Scan for the cell matching the given text and deliver its (X, Y) coordinate at center. 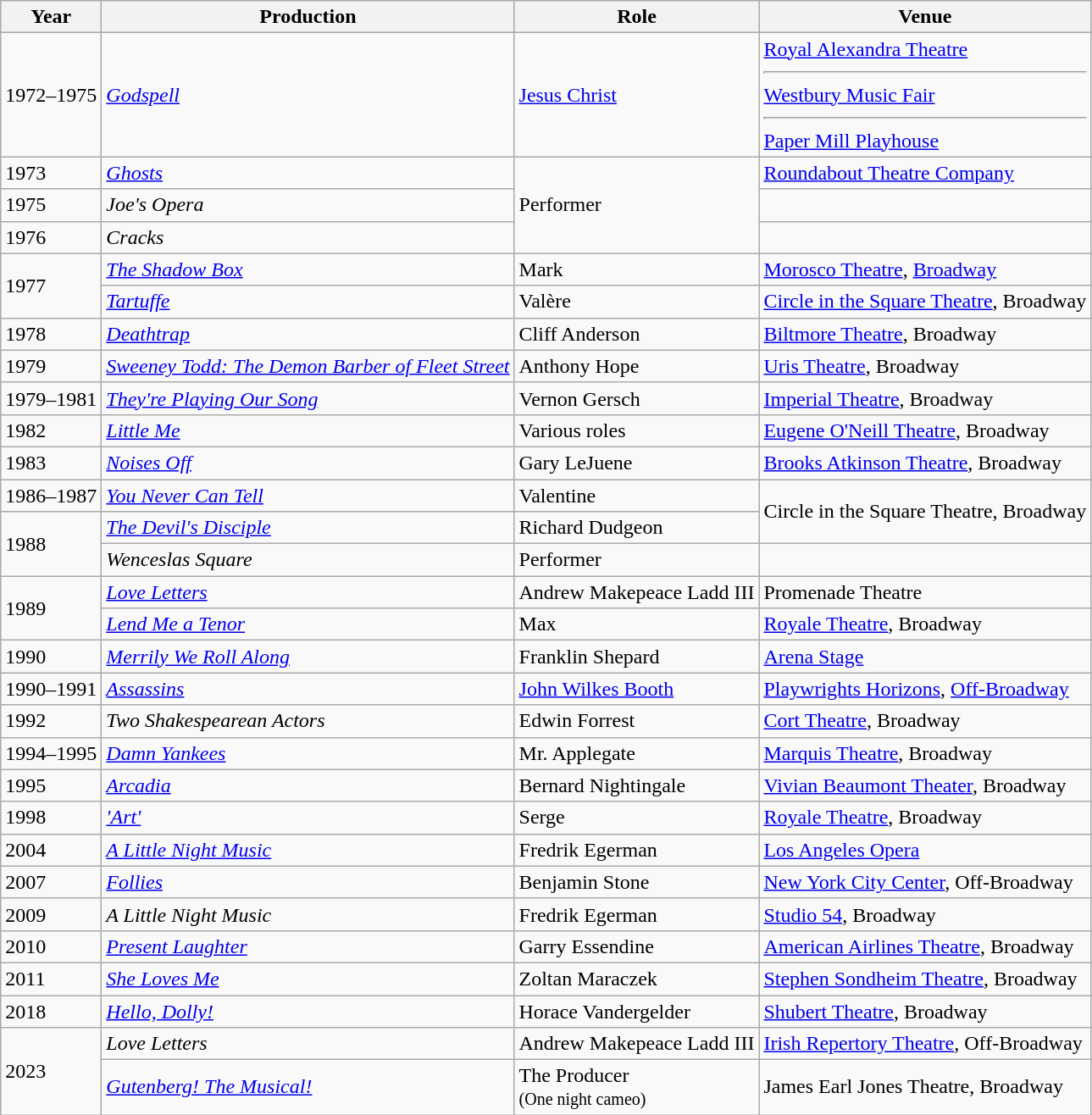
Gary LeJuene (637, 463)
Various roles (637, 430)
1977 (51, 286)
Franklin Shepard (637, 657)
Benjamin Stone (637, 882)
2023 (51, 1071)
Venue (925, 17)
John Wilkes Booth (637, 689)
1986–1987 (51, 496)
Vernon Gersch (637, 398)
Production (308, 17)
Biltmore Theatre, Broadway (925, 334)
1992 (51, 721)
Role (637, 17)
1990 (51, 657)
Tartuffe (308, 302)
Imperial Theatre, Broadway (925, 398)
Two Shakespearean Actors (308, 721)
1982 (51, 430)
Valère (637, 302)
Serge (637, 818)
Irish Repertory Theatre, Off-Broadway (925, 1044)
Richard Dudgeon (637, 528)
1994–1995 (51, 753)
Max (637, 624)
Merrily We Roll Along (308, 657)
1998 (51, 818)
2007 (51, 882)
Uris Theatre, Broadway (925, 366)
Studio 54, Broadway (925, 914)
'Art' (308, 818)
1972–1975 (51, 95)
1990–1991 (51, 689)
Roundabout Theatre Company (925, 173)
Ghosts (308, 173)
2009 (51, 914)
Wenceslas Square (308, 560)
1989 (51, 608)
Morosco Theatre, Broadway (925, 269)
Marquis Theatre, Broadway (925, 753)
Cort Theatre, Broadway (925, 721)
2018 (51, 1011)
Mark (637, 269)
Cliff Anderson (637, 334)
Cracks (308, 237)
Vivian Beaumont Theater, Broadway (925, 785)
Edwin Forrest (637, 721)
Mr. Applegate (637, 753)
Playwrights Horizons, Off-Broadway (925, 689)
Stephen Sondheim Theatre, Broadway (925, 979)
1979–1981 (51, 398)
Garry Essendine (637, 946)
1975 (51, 205)
They're Playing Our Song (308, 398)
Damn Yankees (308, 753)
Gutenberg! The Musical! (308, 1088)
Godspell (308, 95)
James Earl Jones Theatre, Broadway (925, 1088)
1988 (51, 544)
2010 (51, 946)
1973 (51, 173)
Noises Off (308, 463)
Arcadia (308, 785)
The Shadow Box (308, 269)
Brooks Atkinson Theatre, Broadway (925, 463)
Present Laughter (308, 946)
She Loves Me (308, 979)
Sweeney Todd: The Demon Barber of Fleet Street (308, 366)
Royal Alexandra TheatreWestbury Music FairPaper Mill Playhouse (925, 95)
Jesus Christ (637, 95)
1976 (51, 237)
Little Me (308, 430)
American Airlines Theatre, Broadway (925, 946)
New York City Center, Off-Broadway (925, 882)
Joe's Opera (308, 205)
2011 (51, 979)
The Devil's Disciple (308, 528)
Lend Me a Tenor (308, 624)
Shubert Theatre, Broadway (925, 1011)
Los Angeles Opera (925, 850)
Eugene O'Neill Theatre, Broadway (925, 430)
You Never Can Tell (308, 496)
The Producer(One night cameo) (637, 1088)
Arena Stage (925, 657)
Promenade Theatre (925, 592)
Bernard Nightingale (637, 785)
Horace Vandergelder (637, 1011)
Valentine (637, 496)
1979 (51, 366)
Assassins (308, 689)
2004 (51, 850)
Follies (308, 882)
Hello, Dolly! (308, 1011)
1995 (51, 785)
Anthony Hope (637, 366)
Year (51, 17)
Zoltan Maraczek (637, 979)
1983 (51, 463)
Deathtrap (308, 334)
1978 (51, 334)
